Output the [X, Y] coordinate of the center of the cell containing the given text.  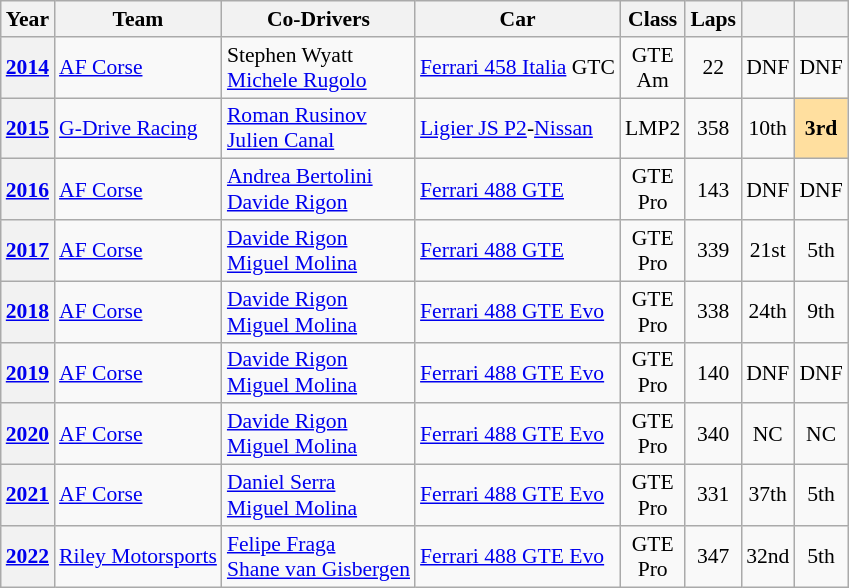
37th [768, 496]
140 [713, 372]
G-Drive Racing [138, 128]
2021 [28, 496]
Year [28, 19]
Car [518, 19]
Riley Motorsports [138, 556]
340 [713, 434]
358 [713, 128]
2018 [28, 312]
32nd [768, 556]
Co-Drivers [318, 19]
Class [652, 19]
22 [713, 68]
Andrea Bertolini Davide Rigon [318, 190]
9th [820, 312]
21st [768, 250]
339 [713, 250]
2016 [28, 190]
10th [768, 128]
2022 [28, 556]
Roman Rusinov Julien Canal [318, 128]
Ferrari 458 Italia GTC [518, 68]
Stephen Wyatt Michele Rugolo [318, 68]
2014 [28, 68]
331 [713, 496]
Team [138, 19]
2019 [28, 372]
Daniel Serra Miguel Molina [318, 496]
Laps [713, 19]
2017 [28, 250]
2015 [28, 128]
347 [713, 556]
LMP2 [652, 128]
24th [768, 312]
2020 [28, 434]
GTEAm [652, 68]
Felipe Fraga Shane van Gisbergen [318, 556]
3rd [820, 128]
143 [713, 190]
Ligier JS P2-Nissan [518, 128]
338 [713, 312]
